Detect which cell encompasses the target text, then output its [x, y] center coordinate. 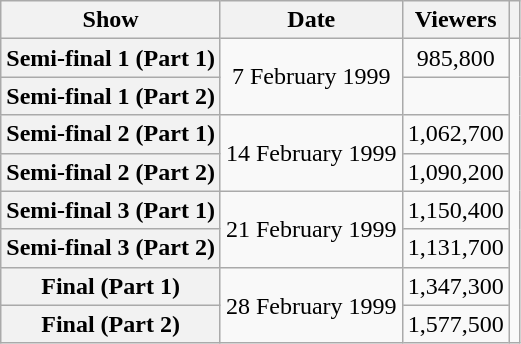
Semi-final 3 (Part 1) [111, 210]
14 February 1999 [311, 153]
28 February 1999 [311, 305]
21 February 1999 [311, 229]
Semi-final 3 (Part 2) [111, 248]
Final (Part 1) [111, 286]
Date [311, 20]
1,131,700 [456, 248]
Viewers [456, 20]
985,800 [456, 58]
1,347,300 [456, 286]
1,150,400 [456, 210]
Final (Part 2) [111, 324]
Semi-final 2 (Part 1) [111, 134]
Semi-final 2 (Part 2) [111, 172]
Semi-final 1 (Part 2) [111, 96]
1,062,700 [456, 134]
1,577,500 [456, 324]
Show [111, 20]
7 February 1999 [311, 77]
1,090,200 [456, 172]
Semi-final 1 (Part 1) [111, 58]
